Determine the [X, Y] coordinate at the center of the cell enclosing the given text.  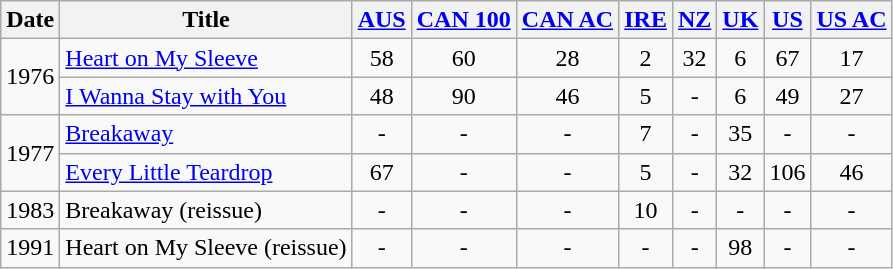
Heart on My Sleeve [206, 58]
1983 [30, 210]
58 [382, 58]
90 [464, 96]
US AC [852, 20]
48 [382, 96]
10 [646, 210]
Date [30, 20]
17 [852, 58]
1991 [30, 248]
I Wanna Stay with You [206, 96]
1976 [30, 77]
2 [646, 58]
AUS [382, 20]
35 [740, 134]
1977 [30, 153]
60 [464, 58]
NZ [694, 20]
Heart on My Sleeve (reissue) [206, 248]
IRE [646, 20]
98 [740, 248]
UK [740, 20]
Title [206, 20]
7 [646, 134]
49 [788, 96]
Every Little Teardrop [206, 172]
27 [852, 96]
Breakaway [206, 134]
Breakaway (reissue) [206, 210]
US [788, 20]
106 [788, 172]
28 [567, 58]
CAN 100 [464, 20]
CAN AC [567, 20]
